For the text-containing cell, return its midpoint in (X, Y) coordinate format. 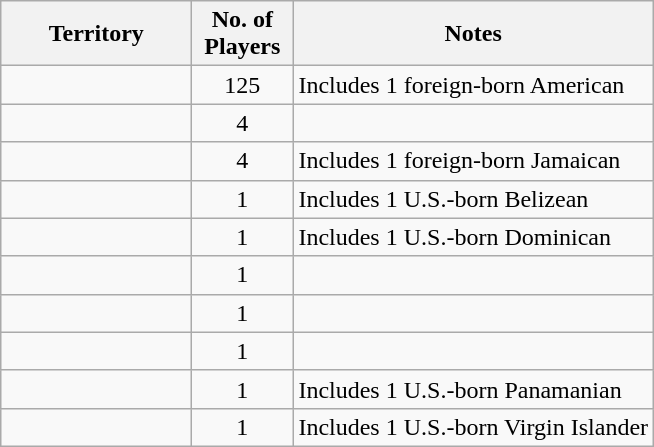
Includes 1 U.S.-born Belizean (474, 199)
Notes (474, 34)
Includes 1 foreign-born Jamaican (474, 161)
Territory (96, 34)
125 (242, 85)
Includes 1 foreign-born American (474, 85)
Includes 1 U.S.-born Dominican (474, 237)
Includes 1 U.S.-born Virgin Islander (474, 427)
No. of Players (242, 34)
Includes 1 U.S.-born Panamanian (474, 389)
